Provide the [X, Y] coordinate of the cell's center where the given text is located.  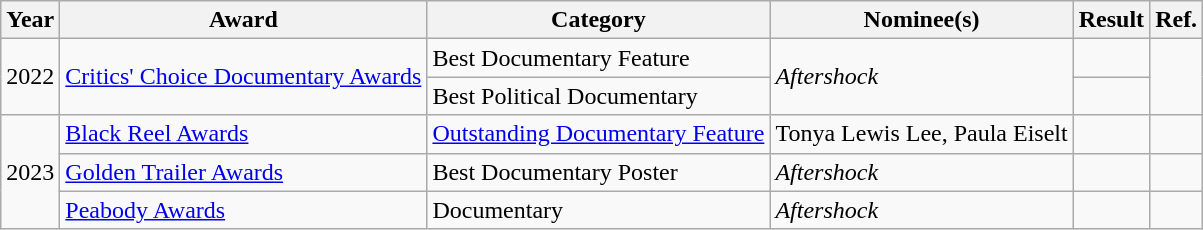
Golden Trailer Awards [244, 172]
Result [1111, 20]
Critics' Choice Documentary Awards [244, 77]
Best Documentary Poster [598, 172]
Black Reel Awards [244, 134]
Tonya Lewis Lee, Paula Eiselt [922, 134]
2022 [30, 77]
Category [598, 20]
Ref. [1176, 20]
Best Documentary Feature [598, 58]
Best Political Documentary [598, 96]
Year [30, 20]
Outstanding Documentary Feature [598, 134]
Award [244, 20]
2023 [30, 172]
Documentary [598, 210]
Peabody Awards [244, 210]
Nominee(s) [922, 20]
